Identify which cell holds the provided text, then report its [x, y] central coordinate. 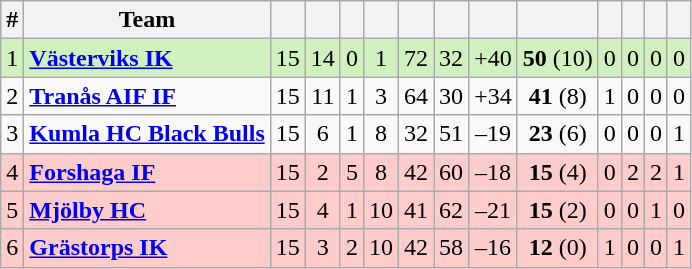
51 [452, 134]
Team [147, 20]
Tranås AIF IF [147, 96]
62 [452, 210]
50 (10) [558, 58]
+40 [494, 58]
Forshaga IF [147, 172]
23 (6) [558, 134]
15 (2) [558, 210]
72 [416, 58]
# [12, 20]
15 (4) [558, 172]
Kumla HC Black Bulls [147, 134]
Västerviks IK [147, 58]
+34 [494, 96]
64 [416, 96]
–19 [494, 134]
14 [322, 58]
–21 [494, 210]
60 [452, 172]
41 [416, 210]
Grästorps IK [147, 248]
11 [322, 96]
12 (0) [558, 248]
–18 [494, 172]
58 [452, 248]
Mjölby HC [147, 210]
30 [452, 96]
41 (8) [558, 96]
–16 [494, 248]
